Provide the [X, Y] coordinate of the cell's center where the given text is located.  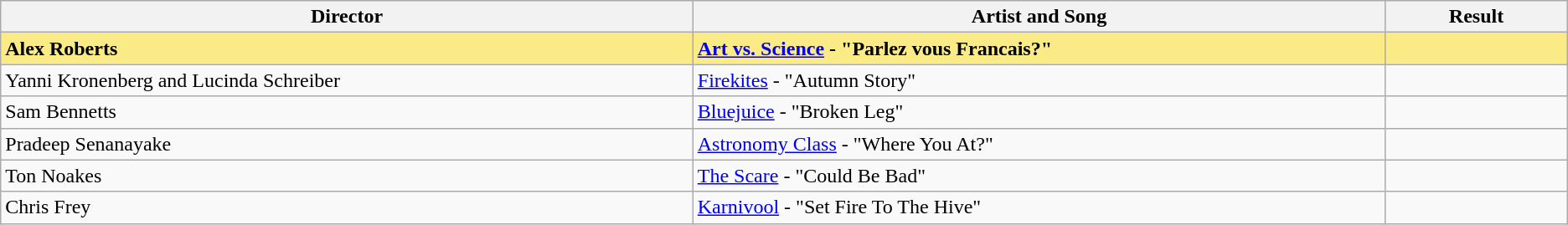
Karnivool - "Set Fire To The Hive" [1039, 207]
Yanni Kronenberg and Lucinda Schreiber [347, 80]
Chris Frey [347, 207]
Firekites - "Autumn Story" [1039, 80]
Pradeep Senanayake [347, 144]
Bluejuice - "Broken Leg" [1039, 112]
Result [1477, 17]
Sam Bennetts [347, 112]
Alex Roberts [347, 49]
Ton Noakes [347, 176]
The Scare - "Could Be Bad" [1039, 176]
Director [347, 17]
Artist and Song [1039, 17]
Art vs. Science - "Parlez vous Francais?" [1039, 49]
Astronomy Class - "Where You At?" [1039, 144]
